Capture the cell that displays the provided text and extract its [X, Y] central coordinate. 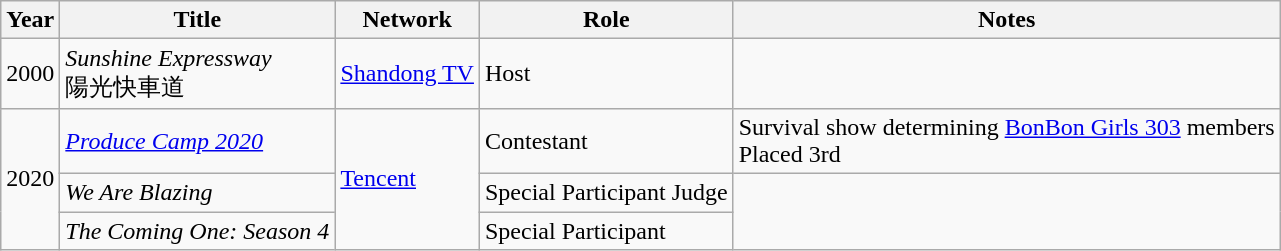
Contestant [606, 140]
The Coming One: Season 4 [198, 231]
Host [606, 74]
Survival show determining BonBon Girls 303 membersPlaced 3rd [1006, 140]
2020 [30, 178]
Title [198, 20]
Shandong TV [408, 74]
Network [408, 20]
Special Participant [606, 231]
Role [606, 20]
Notes [1006, 20]
Produce Camp 2020 [198, 140]
Special Participant Judge [606, 192]
Tencent [408, 178]
We Are Blazing [198, 192]
2000 [30, 74]
Year [30, 20]
Sunshine Expressway 陽光快車道 [198, 74]
